Find where the given text appears and provide that cell's center as (x, y) coordinate. 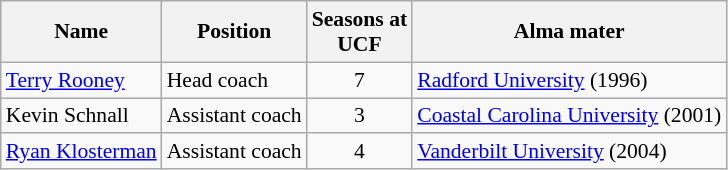
Kevin Schnall (82, 116)
7 (360, 80)
Name (82, 32)
Position (234, 32)
Seasons atUCF (360, 32)
Coastal Carolina University (2001) (569, 116)
Vanderbilt University (2004) (569, 152)
Ryan Klosterman (82, 152)
Radford University (1996) (569, 80)
Alma mater (569, 32)
Head coach (234, 80)
Terry Rooney (82, 80)
4 (360, 152)
3 (360, 116)
